From the cell containing the given text, extract its center point as (x, y) coordinate. 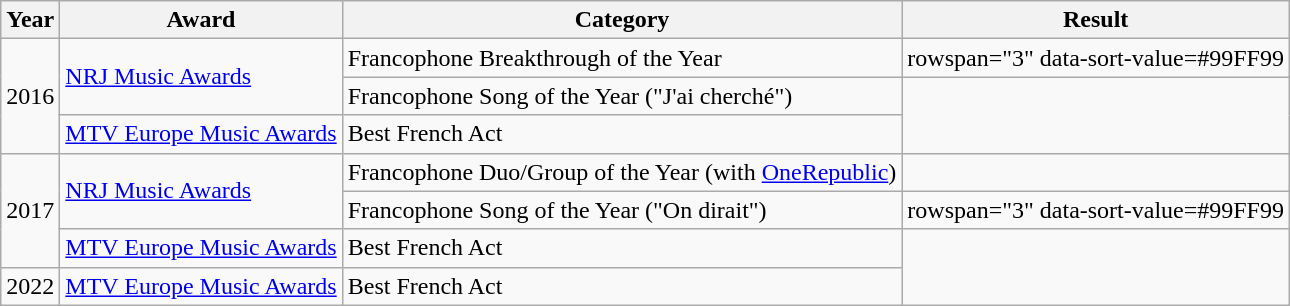
Year (30, 20)
2016 (30, 96)
Award (201, 20)
2017 (30, 210)
Result (1096, 20)
Category (622, 20)
Francophone Duo/Group of the Year (with OneRepublic) (622, 172)
Francophone Song of the Year ("J'ai cherché") (622, 96)
Francophone Song of the Year ("On dirait") (622, 210)
Francophone Breakthrough of the Year (622, 58)
2022 (30, 286)
